Scan for the cell matching the given text and deliver its (x, y) coordinate at center. 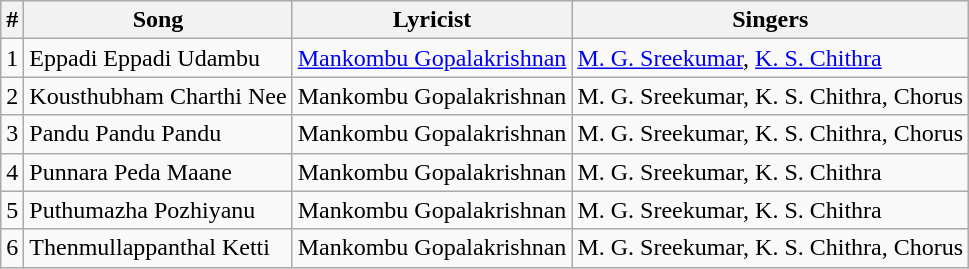
4 (12, 172)
# (12, 20)
Puthumazha Pozhiyanu (158, 210)
6 (12, 248)
3 (12, 134)
Eppadi Eppadi Udambu (158, 58)
Song (158, 20)
Punnara Peda Maane (158, 172)
2 (12, 96)
Pandu Pandu Pandu (158, 134)
5 (12, 210)
Thenmullappanthal Ketti (158, 248)
Singers (770, 20)
1 (12, 58)
Kousthubham Charthi Nee (158, 96)
Lyricist (432, 20)
